Find where the given text appears and provide that cell's center as [X, Y] coordinate. 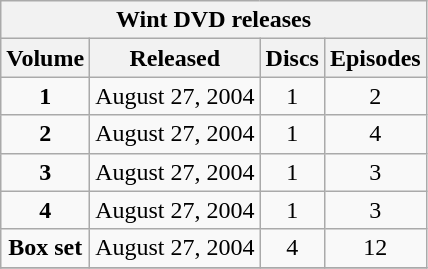
Wint DVD releases [214, 20]
Episodes [375, 58]
Discs [292, 58]
Volume [46, 58]
Released [175, 58]
Box set [46, 248]
12 [375, 248]
